Pinpoint the cell where the given text exists, returning its [x, y] midpoint coordinate. 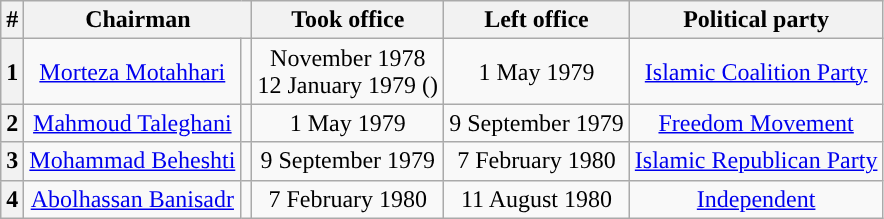
2 [12, 123]
1 [12, 72]
Abolhassan Banisadr [132, 199]
3 [12, 161]
Islamic Republican Party [756, 161]
Independent [756, 199]
4 [12, 199]
Mahmoud Taleghani [132, 123]
Left office [537, 20]
# [12, 20]
Mohammad Beheshti [132, 161]
Took office [348, 20]
Political party [756, 20]
Freedom Movement [756, 123]
Chairman [138, 20]
November 197812 January 1979 () [348, 72]
11 August 1980 [537, 199]
Islamic Coalition Party [756, 72]
Morteza Motahhari [132, 72]
